From the cell containing the given text, extract its center point as [X, Y] coordinate. 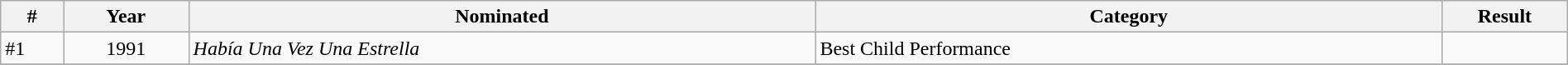
Best Child Performance [1129, 48]
Result [1505, 17]
Category [1129, 17]
#1 [32, 48]
1991 [126, 48]
Year [126, 17]
Nominated [502, 17]
# [32, 17]
Había Una Vez Una Estrella [502, 48]
